Locate the cell with the specified text and output its (X, Y) center coordinate. 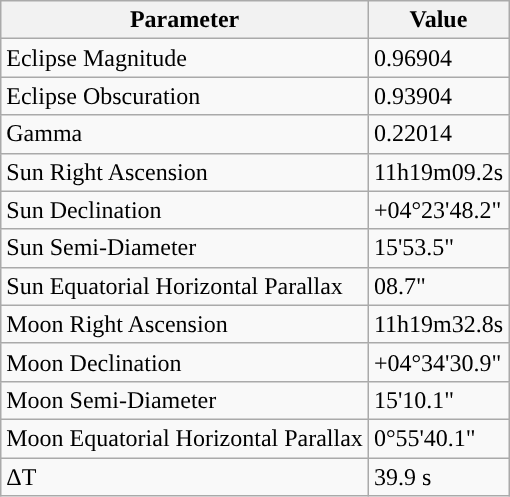
Eclipse Magnitude (185, 58)
Moon Declination (185, 362)
Sun Right Ascension (185, 172)
Parameter (185, 20)
Eclipse Obscuration (185, 96)
Sun Declination (185, 210)
0.93904 (438, 96)
0°55'40.1" (438, 438)
15'53.5" (438, 248)
0.22014 (438, 134)
39.9 s (438, 477)
0.96904 (438, 58)
Moon Equatorial Horizontal Parallax (185, 438)
Sun Semi-Diameter (185, 248)
08.7" (438, 286)
ΔT (185, 477)
Moon Right Ascension (185, 324)
11h19m09.2s (438, 172)
Sun Equatorial Horizontal Parallax (185, 286)
15'10.1" (438, 400)
Moon Semi-Diameter (185, 400)
Gamma (185, 134)
11h19m32.8s (438, 324)
Value (438, 20)
+04°23'48.2" (438, 210)
+04°34'30.9" (438, 362)
